Determine the [X, Y] coordinate at the center of the cell enclosing the given text.  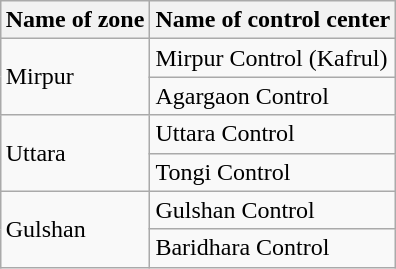
Gulshan [75, 229]
Baridhara Control [273, 248]
Mirpur [75, 77]
Agargaon Control [273, 96]
Uttara Control [273, 134]
Name of zone [75, 20]
Uttara [75, 153]
Mirpur Control (Kafrul) [273, 58]
Gulshan Control [273, 210]
Name of control center [273, 20]
Tongi Control [273, 172]
